Locate the cell with the specified text and output its (x, y) center coordinate. 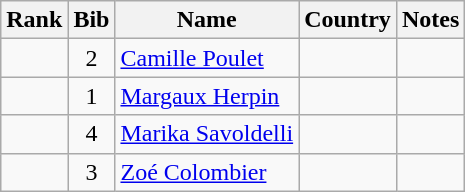
Notes (430, 20)
Bib (92, 20)
Margaux Herpin (207, 96)
4 (92, 134)
Country (348, 20)
Marika Savoldelli (207, 134)
3 (92, 172)
2 (92, 58)
1 (92, 96)
Camille Poulet (207, 58)
Name (207, 20)
Zoé Colombier (207, 172)
Rank (34, 20)
